Determine the (x, y) coordinate at the center of the cell enclosing the given text.  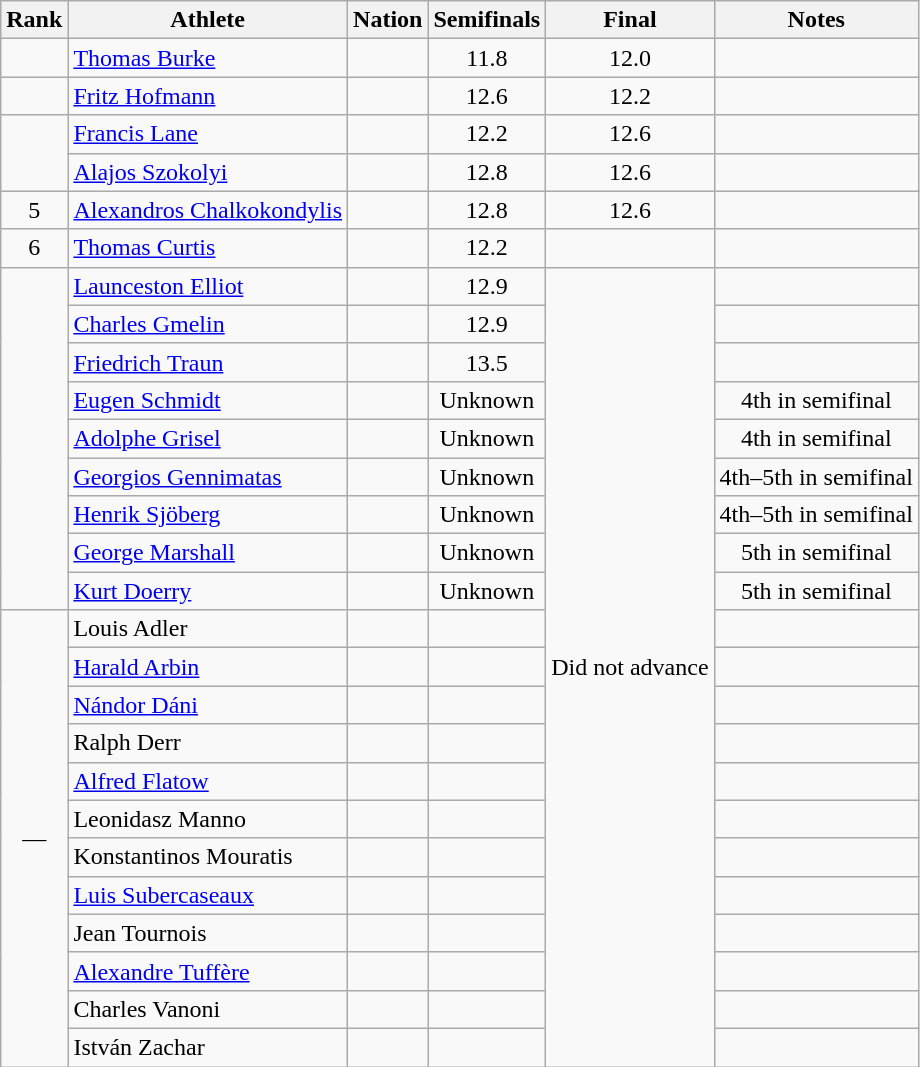
Final (630, 20)
Athlete (208, 20)
Charles Vanoni (208, 1009)
Thomas Burke (208, 58)
Charles Gmelin (208, 324)
Jean Tournois (208, 933)
Alexandre Tuffère (208, 971)
Nándor Dáni (208, 705)
Ralph Derr (208, 743)
Leonidasz Manno (208, 819)
Notes (816, 20)
13.5 (487, 362)
Nation (388, 20)
Alfred Flatow (208, 781)
George Marshall (208, 553)
Friedrich Traun (208, 362)
6 (34, 248)
12.0 (630, 58)
Francis Lane (208, 134)
Alajos Szokolyi (208, 172)
Georgios Gennimatas (208, 477)
5 (34, 210)
Konstantinos Mouratis (208, 857)
Thomas Curtis (208, 248)
Alexandros Chalkokondylis (208, 210)
Kurt Doerry (208, 591)
Eugen Schmidt (208, 400)
Harald Arbin (208, 667)
11.8 (487, 58)
Fritz Hofmann (208, 96)
Luis Subercaseaux (208, 895)
Henrik Sjöberg (208, 515)
Launceston Elliot (208, 286)
Semifinals (487, 20)
István Zachar (208, 1047)
Rank (34, 20)
— (34, 838)
Did not advance (630, 666)
Adolphe Grisel (208, 438)
Louis Adler (208, 629)
